Scan for the cell matching the given text and deliver its [x, y] coordinate at center. 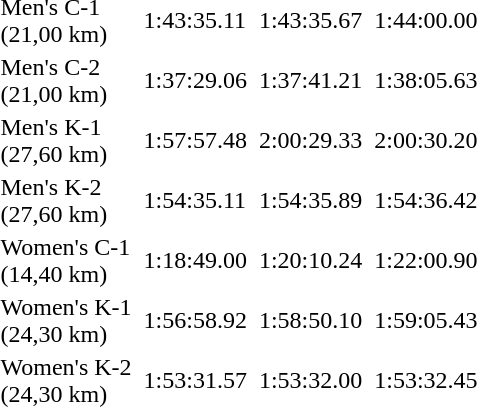
1:37:41.21 [310, 80]
1:54:35.11 [195, 200]
1:54:35.89 [310, 200]
1:56:58.92 [195, 320]
1:58:50.10 [310, 320]
1:20:10.24 [310, 260]
2:00:29.33 [310, 140]
1:18:49.00 [195, 260]
1:37:29.06 [195, 80]
1:57:57.48 [195, 140]
